Locate the cell with the specified text and output its [X, Y] center coordinate. 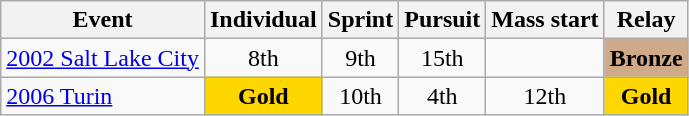
Individual [263, 20]
Relay [646, 20]
2002 Salt Lake City [103, 58]
Mass start [545, 20]
Pursuit [442, 20]
9th [360, 58]
Event [103, 20]
Bronze [646, 58]
2006 Turin [103, 96]
12th [545, 96]
Sprint [360, 20]
4th [442, 96]
8th [263, 58]
15th [442, 58]
10th [360, 96]
